Return [x, y] of the center of cell containing provided text 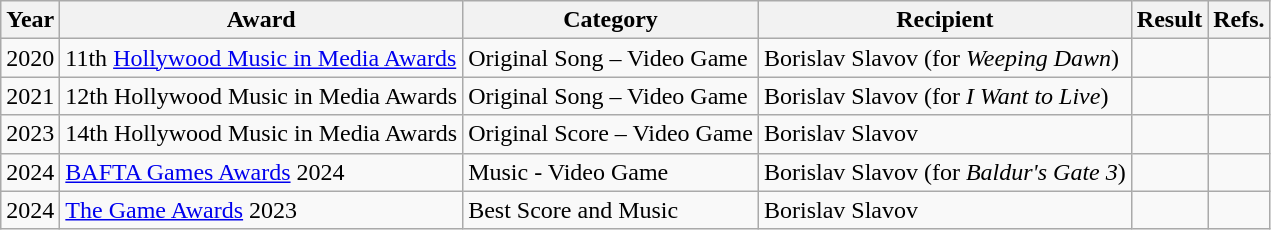
Best Score and Music [611, 210]
Borislav Slavov (for I Want to Live) [944, 96]
Borislav Slavov (for Weeping Dawn) [944, 58]
Original Score – Video Game [611, 134]
2021 [30, 96]
Recipient [944, 20]
2023 [30, 134]
Category [611, 20]
12th Hollywood Music in Media Awards [262, 96]
14th Hollywood Music in Media Awards [262, 134]
Borislav Slavov (for Baldur's Gate 3) [944, 172]
Year [30, 20]
Music - Video Game [611, 172]
BAFTA Games Awards 2024 [262, 172]
Refs. [1239, 20]
The Game Awards 2023 [262, 210]
Award [262, 20]
11th Hollywood Music in Media Awards [262, 58]
Result [1169, 20]
2020 [30, 58]
